Capture the cell that displays the provided text and extract its [X, Y] central coordinate. 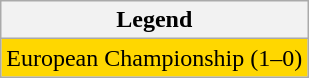
Legend [154, 20]
European Championship (1–0) [154, 58]
